Output the (x, y) coordinate of the center of the cell containing the given text.  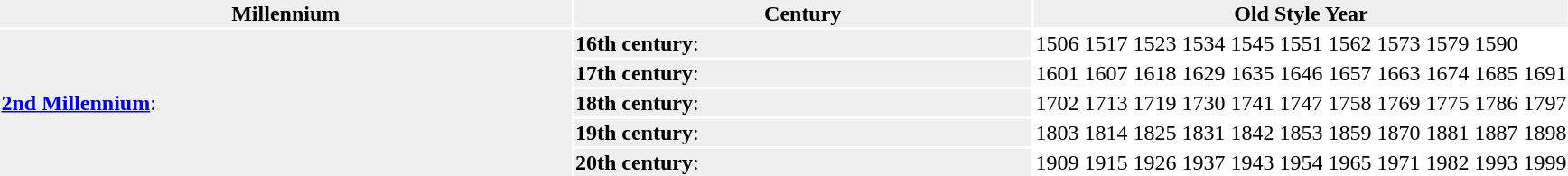
1663 (1398, 73)
1965 (1349, 162)
1954 (1301, 162)
1786 (1496, 103)
1915 (1106, 162)
1579 (1447, 43)
1993 (1496, 162)
1607 (1106, 73)
1842 (1252, 133)
1758 (1349, 103)
1982 (1447, 162)
1803 (1057, 133)
1545 (1252, 43)
1618 (1154, 73)
1562 (1349, 43)
1719 (1154, 103)
1859 (1349, 133)
1713 (1106, 103)
1870 (1398, 133)
1517 (1106, 43)
1999 (1545, 162)
1534 (1203, 43)
1601 (1057, 73)
1747 (1301, 103)
1523 (1154, 43)
1769 (1398, 103)
1551 (1301, 43)
1971 (1398, 162)
1898 (1545, 133)
17th century: (802, 73)
1775 (1447, 103)
18th century: (802, 103)
Millennium (285, 14)
1881 (1447, 133)
1629 (1203, 73)
1937 (1203, 162)
1853 (1301, 133)
1646 (1301, 73)
19th century: (802, 133)
1657 (1349, 73)
2nd Millennium: (285, 103)
1831 (1203, 133)
1506 (1057, 43)
1590 (1496, 43)
Century (802, 14)
1635 (1252, 73)
1730 (1203, 103)
1943 (1252, 162)
1702 (1057, 103)
1674 (1447, 73)
1691 (1545, 73)
Old Style Year (1301, 14)
1741 (1252, 103)
1797 (1545, 103)
1887 (1496, 133)
1909 (1057, 162)
20th century: (802, 162)
1825 (1154, 133)
1814 (1106, 133)
16th century: (802, 43)
1926 (1154, 162)
1573 (1398, 43)
1685 (1496, 73)
